Locate the cell with the specified text and output its [x, y] center coordinate. 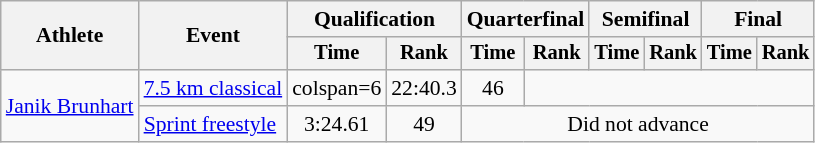
Qualification [374, 19]
Janik Brunhart [70, 106]
Event [214, 36]
46 [493, 88]
Did not advance [638, 124]
Semifinal [645, 19]
Final [758, 19]
22:40.3 [424, 88]
7.5 km classical [214, 88]
3:24.61 [336, 124]
Athlete [70, 36]
Quarterfinal [526, 19]
colspan=6 [336, 88]
49 [424, 124]
Sprint freestyle [214, 124]
